From the cell containing the given text, extract its center point as [x, y] coordinate. 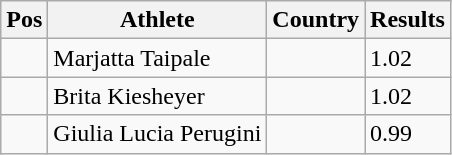
0.99 [408, 134]
Brita Kiesheyer [158, 96]
Athlete [158, 20]
Results [408, 20]
Marjatta Taipale [158, 58]
Pos [24, 20]
Country [316, 20]
Giulia Lucia Perugini [158, 134]
